Return the [X, Y] coordinate for the center point of the cell that contains the specified text.  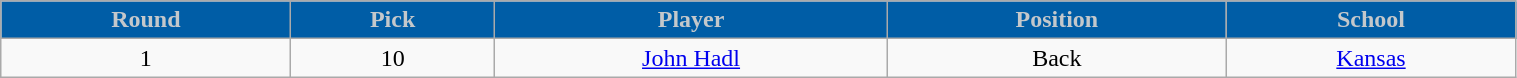
Kansas [1371, 58]
John Hadl [690, 58]
Pick [392, 20]
Back [1057, 58]
10 [392, 58]
Round [146, 20]
School [1371, 20]
Position [1057, 20]
Player [690, 20]
1 [146, 58]
